Locate the cell with the specified text and output its (x, y) center coordinate. 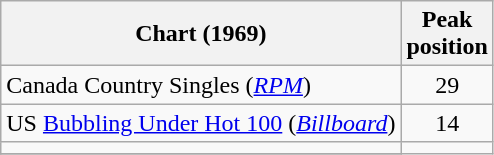
Peakposition (447, 34)
14 (447, 123)
US Bubbling Under Hot 100 (Billboard) (201, 123)
Chart (1969) (201, 34)
29 (447, 85)
Canada Country Singles (RPM) (201, 85)
